Locate the cell with the specified text and output its [X, Y] center coordinate. 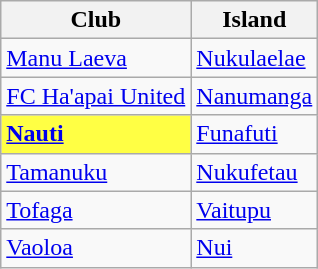
Tamanuku [96, 172]
Island [254, 20]
Vaoloa [96, 248]
Nui [254, 248]
Vaitupu [254, 210]
Nauti [96, 134]
Funafuti [254, 134]
Nukufetau [254, 172]
Tofaga [96, 210]
Nanumanga [254, 96]
Manu Laeva [96, 58]
FC Ha'apai United [96, 96]
Club [96, 20]
Nukulaelae [254, 58]
